Scan for the cell matching the given text and deliver its [X, Y] coordinate at center. 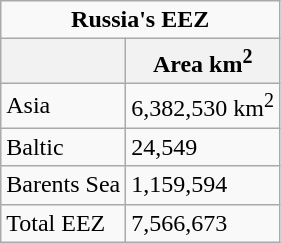
Asia [64, 106]
6,382,530 km2 [203, 106]
Area km2 [203, 62]
Russia's EEZ [140, 20]
7,566,673 [203, 223]
Total EEZ [64, 223]
Baltic [64, 147]
1,159,594 [203, 185]
24,549 [203, 147]
Barents Sea [64, 185]
